Return the [x, y] coordinate for the center point of the cell that contains the specified text.  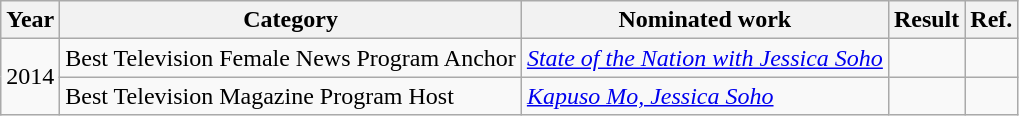
Best Television Female News Program Anchor [291, 58]
Category [291, 20]
Result [926, 20]
Kapuso Mo, Jessica Soho [704, 96]
Best Television Magazine Program Host [291, 96]
Ref. [992, 20]
Nominated work [704, 20]
Year [30, 20]
2014 [30, 77]
State of the Nation with Jessica Soho [704, 58]
